For the text-containing cell, return its midpoint in [X, Y] coordinate format. 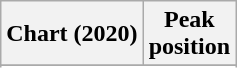
Peakposition [189, 34]
Chart (2020) [72, 34]
